Determine the (x, y) coordinate at the center of the cell enclosing the given text.  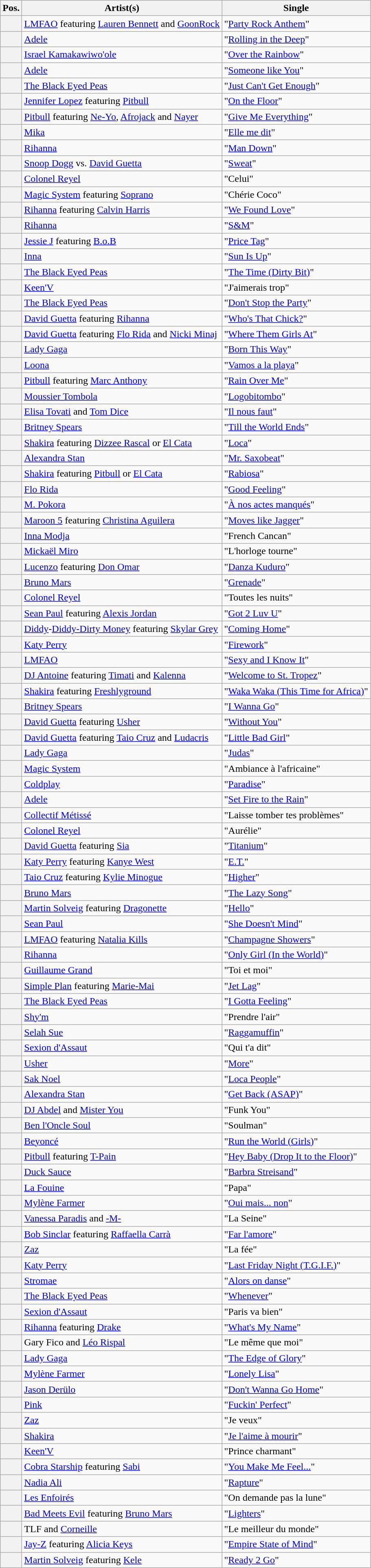
"Coming Home" (296, 629)
Simple Plan featuring Marie-Mai (122, 986)
Usher (122, 1063)
Loona (122, 365)
Diddy-Diddy-Dirty Money featuring Skylar Grey (122, 629)
"Someone like You" (296, 70)
Rihanna featuring Drake (122, 1327)
"Till the World Ends" (296, 427)
"Only Girl (In the World)" (296, 955)
"L'horloge tourne" (296, 551)
David Guetta featuring Sia (122, 846)
"La fée" (296, 1250)
Bob Sinclar featuring Raffaella Carrà (122, 1234)
"Fuckin' Perfect" (296, 1405)
La Fouine (122, 1188)
David Guetta featuring Rihanna (122, 318)
"Mr. Saxobeat" (296, 458)
"Last Friday Night (T.G.I.F.)" (296, 1265)
Magic System (122, 769)
"Rabiosa" (296, 474)
"We Found Love" (296, 210)
LMFAO featuring Natalia Kills (122, 939)
Taio Cruz featuring Kylie Minogue (122, 877)
"Rolling in the Deep" (296, 39)
Shy'm (122, 1017)
"Toutes les nuits" (296, 598)
"Man Down" (296, 148)
Katy Perry featuring Kanye West (122, 861)
Mika (122, 132)
"Little Bad Girl" (296, 738)
"Rain Over Me" (296, 380)
David Guetta featuring Taio Cruz and Ludacris (122, 738)
"Waka Waka (This Time for Africa)" (296, 691)
"Qui t'a dit" (296, 1048)
"She Doesn't Mind" (296, 923)
Sean Paul (122, 923)
Jennifer Lopez featuring Pitbull (122, 101)
"Born This Way" (296, 349)
"Oui mais... non" (296, 1203)
Shakira featuring Freshlyground (122, 691)
"Prince charmant" (296, 1451)
Pitbull featuring Ne-Yo, Afrojack and Nayer (122, 117)
"Vamos a la playa" (296, 365)
"Good Feeling" (296, 489)
Pink (122, 1405)
"Higher" (296, 877)
Guillaume Grand (122, 970)
"Laisse tomber tes problèmes" (296, 815)
Inna Modja (122, 536)
"Welcome to St. Tropez" (296, 675)
"The Time (Dirty Bit)" (296, 272)
Vanessa Paradis and -M- (122, 1219)
Coldplay (122, 784)
"Ready 2 Go" (296, 1560)
Rihanna featuring Calvin Harris (122, 210)
"Loca People" (296, 1079)
"Party Rock Anthem" (296, 24)
"À nos actes manqués" (296, 505)
"Don't Wanna Go Home" (296, 1389)
"Aurélie" (296, 830)
LMFAO (122, 660)
"French Cancan" (296, 536)
"Run the World (Girls)" (296, 1141)
"Give Me Everything" (296, 117)
"I Gotta Feeling" (296, 1001)
"Hello" (296, 908)
Nadia Ali (122, 1482)
"Chérie Coco" (296, 194)
"Alors on danse" (296, 1281)
"Sun Is Up" (296, 256)
Selah Sue (122, 1032)
"Far l'amore" (296, 1234)
David Guetta featuring Flo Rida and Nicki Minaj (122, 334)
Single (296, 8)
"J'aimerais trop" (296, 287)
"I Wanna Go" (296, 707)
Pos. (11, 8)
"Soulman" (296, 1125)
Beyoncé (122, 1141)
"Logobitombo" (296, 396)
DJ Antoine featuring Timati and Kalenna (122, 675)
David Guetta featuring Usher (122, 722)
"Champagne Showers" (296, 939)
"Got 2 Luv U" (296, 613)
Lucenzo featuring Don Omar (122, 567)
"Elle me dit" (296, 132)
Pitbull featuring Marc Anthony (122, 380)
Elisa Tovati and Tom Dice (122, 411)
"La Seine" (296, 1219)
Maroon 5 featuring Christina Aguilera (122, 520)
Jay-Z featuring Alicia Keys (122, 1544)
M. Pokora (122, 505)
Jason Derülo (122, 1389)
"On the Floor" (296, 101)
"Moves like Jagger" (296, 520)
"Rapture" (296, 1482)
Snoop Dogg vs. David Guetta (122, 163)
"Judas" (296, 753)
"Funk You" (296, 1110)
Artist(s) (122, 8)
"Barbra Streisand" (296, 1172)
"Don't Stop the Party" (296, 303)
Inna (122, 256)
"Loca" (296, 442)
Bad Meets Evil featuring Bruno Mars (122, 1513)
Ben l'Oncle Soul (122, 1125)
"Sweat" (296, 163)
"Paradise" (296, 784)
"Hey Baby (Drop It to the Floor)" (296, 1156)
DJ Abdel and Mister You (122, 1110)
Flo Rida (122, 489)
Magic System featuring Soprano (122, 194)
"Without You" (296, 722)
LMFAO featuring Lauren Bennett and GoonRock (122, 24)
"Price Tag" (296, 241)
"Raggamuffin" (296, 1032)
"Papa" (296, 1188)
"Jet Lag" (296, 986)
"Lighters" (296, 1513)
"Grenade" (296, 582)
Shakira (122, 1435)
"Set Fire to the Rain" (296, 799)
Pitbull featuring T-Pain (122, 1156)
"Firework" (296, 644)
"The Edge of Glory" (296, 1358)
"Toi et moi" (296, 970)
"Paris va bien" (296, 1312)
Stromae (122, 1281)
"E.T." (296, 861)
Israel Kamakawiwo'ole (122, 55)
"The Lazy Song" (296, 892)
"Just Can't Get Enough" (296, 86)
"Celui" (296, 179)
"Whenever" (296, 1296)
Duck Sauce (122, 1172)
"Le meilleur du monde" (296, 1529)
"Who's That Chick?" (296, 318)
"More" (296, 1063)
"Get Back (ASAP)" (296, 1094)
Shakira featuring Dizzee Rascal or El Cata (122, 442)
Jessie J featuring B.o.B (122, 241)
Moussier Tombola (122, 396)
"On demande pas la lune" (296, 1498)
"Over the Rainbow" (296, 55)
"Prendre l'air" (296, 1017)
"Sexy and I Know It" (296, 660)
Martin Solveig featuring Kele (122, 1560)
Shakira featuring Pitbull or El Cata (122, 474)
"Il nous faut" (296, 411)
Martin Solveig featuring Dragonette (122, 908)
"Empire State of Mind" (296, 1544)
"Titanium" (296, 846)
"Lonely Lisa" (296, 1374)
Les Enfoirés (122, 1498)
Collectif Métissé (122, 815)
Sak Noel (122, 1079)
Sean Paul featuring Alexis Jordan (122, 613)
"Le même que moi" (296, 1343)
Cobra Starship featuring Sabi (122, 1467)
"What's My Name" (296, 1327)
"Danza Kuduro" (296, 567)
Mickaël Miro (122, 551)
TLF and Corneille (122, 1529)
"Where Them Girls At" (296, 334)
"S&M" (296, 225)
Gary Fico and Léo Rispal (122, 1343)
"You Make Me Feel..." (296, 1467)
"Je veux" (296, 1420)
"Ambiance à l'africaine" (296, 769)
"Je l'aime à mourir" (296, 1435)
